Search for the cell housing the specified text and yield its [x, y] center coordinate. 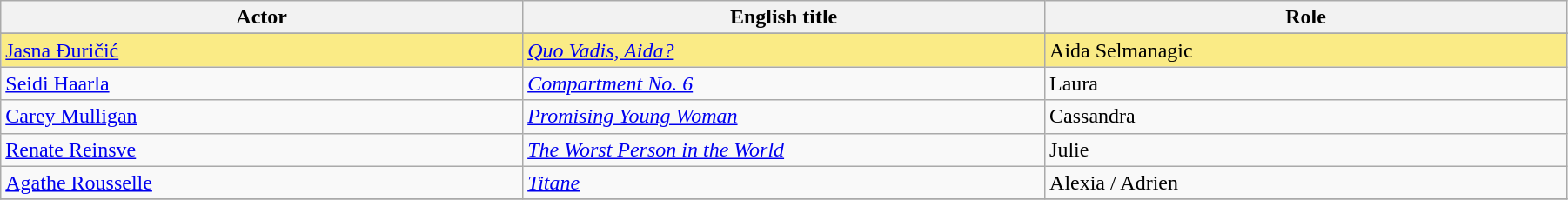
Alexia / Adrien [1306, 183]
Promising Young Woman [784, 117]
Compartment No. 6 [784, 83]
Aida Selmanagic [1306, 50]
Cassandra [1306, 117]
Julie [1306, 150]
Titane [784, 183]
Renate Reinsve [262, 150]
Agathe Rousselle [262, 183]
Carey Mulligan [262, 117]
Jasna Đuričić [262, 50]
Actor [262, 17]
Laura [1306, 83]
Seidi Haarla [262, 83]
English title [784, 17]
Role [1306, 17]
Quo Vadis, Aida? [784, 50]
The Worst Person in the World [784, 150]
